Search for the cell housing the specified text and yield its [X, Y] center coordinate. 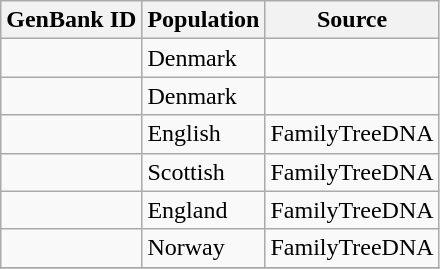
GenBank ID [72, 20]
Norway [204, 248]
Population [204, 20]
English [204, 134]
England [204, 210]
Scottish [204, 172]
Source [352, 20]
